Detect which cell encompasses the target text, then output its (x, y) center coordinate. 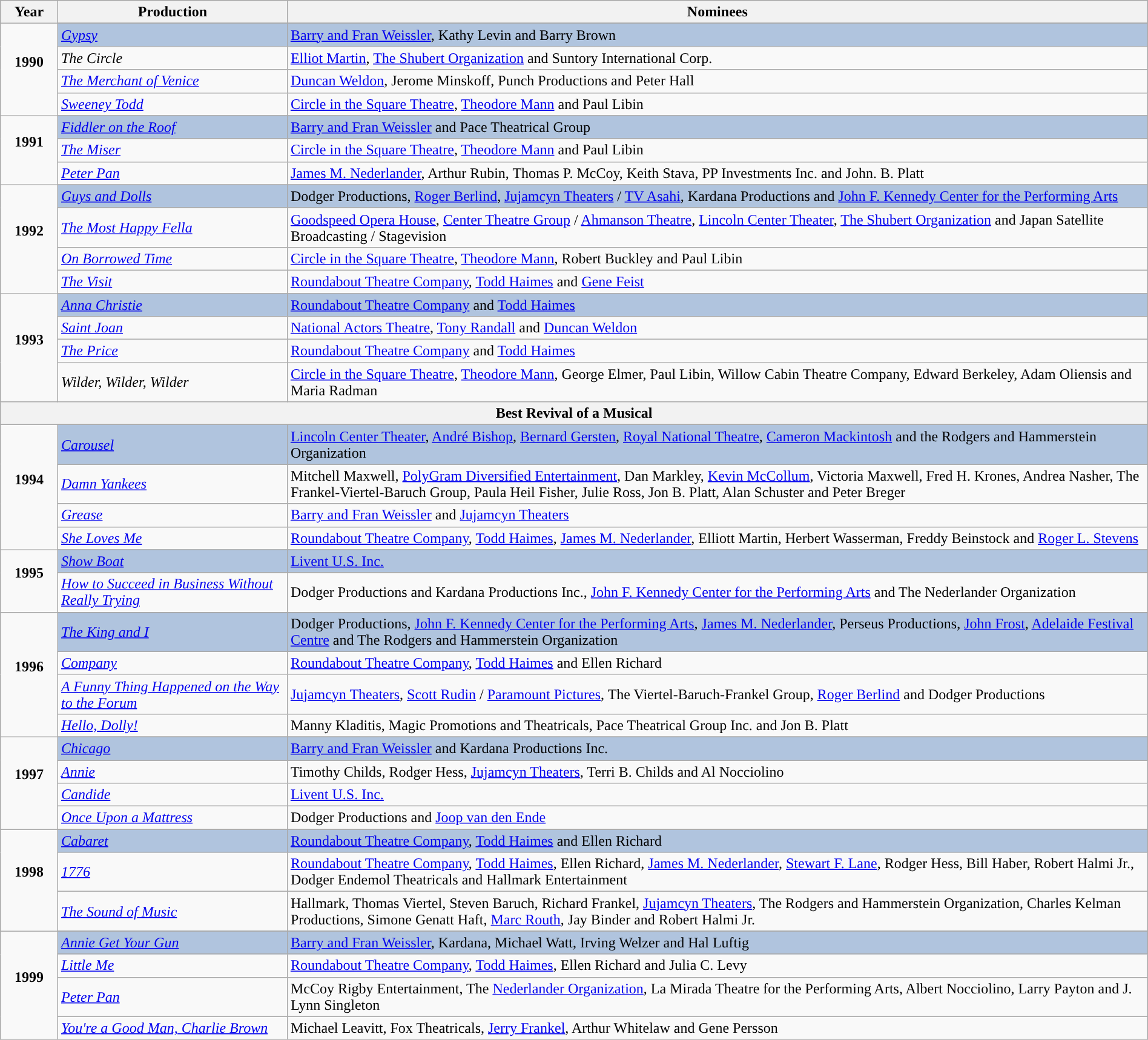
1995 (29, 581)
The Sound of Music (172, 912)
Company (172, 663)
Anna Christie (172, 304)
Timothy Childs, Rodger Hess, Jujamcyn Theaters, Terri B. Childs and Al Nocciolino (717, 772)
A Funny Thing Happened on the Way to the Forum (172, 694)
Circle in the Square Theatre, Theodore Mann, George Elmer, Paul Libin, Willow Cabin Theatre Company, Edward Berkeley, Adam Oliensis and Maria Radman (717, 383)
1996 (29, 674)
Cabaret (172, 841)
Wilder, Wilder, Wilder (172, 383)
Annie (172, 772)
The Visit (172, 281)
Chicago (172, 748)
How to Succeed in Business Without Really Trying (172, 592)
1990 (29, 70)
Dodger Productions and Joop van den Ende (717, 818)
Annie Get Your Gun (172, 943)
Little Me (172, 966)
The Circle (172, 58)
Roundabout Theatre Company, Todd Haimes, Ellen Richard and Julia C. Levy (717, 966)
Dodger Productions, Roger Berlind, Jujamcyn Theaters / TV Asahi, Kardana Productions and John F. Kennedy Center for the Performing Arts (717, 196)
Roundabout Theatre Company, Todd Haimes, James M. Nederlander, Elliott Martin, Herbert Wasserman, Freddy Beinstock and Roger L. Stevens (717, 538)
Show Boat (172, 561)
1997 (29, 783)
Fiddler on the Roof (172, 127)
1999 (29, 986)
Year (29, 12)
Lincoln Center Theater, André Bishop, Bernard Gersten, Royal National Theatre, Cameron Mackintosh and the Rodgers and Hammerstein Organization (717, 444)
Production (172, 12)
Manny Kladitis, Magic Promotions and Theatricals, Pace Theatrical Group Inc. and Jon B. Platt (717, 725)
Elliot Martin, The Shubert Organization and Suntory International Corp. (717, 58)
Circle in the Square Theatre, Theodore Mann, Robert Buckley and Paul Libin (717, 258)
Duncan Weldon, Jerome Minskoff, Punch Productions and Peter Hall (717, 81)
The Most Happy Fella (172, 228)
National Actors Theatre, Tony Randall and Duncan Weldon (717, 328)
Dodger Productions and Kardana Productions Inc., John F. Kennedy Center for the Performing Arts and The Nederlander Organization (717, 592)
Roundabout Theatre Company, Todd Haimes and Gene Feist (717, 281)
1998 (29, 880)
Best Revival of a Musical (574, 413)
Hello, Dolly! (172, 725)
Sweeney Todd (172, 104)
1993 (29, 347)
Damn Yankees (172, 484)
1992 (29, 239)
Barry and Fran Weissler, Kathy Levin and Barry Brown (717, 35)
1994 (29, 487)
The King and I (172, 632)
1776 (172, 872)
1991 (29, 150)
The Price (172, 351)
Nominees (717, 12)
The Merchant of Venice (172, 81)
Candide (172, 795)
Barry and Fran Weissler and Pace Theatrical Group (717, 127)
On Borrowed Time (172, 258)
Gypsy (172, 35)
Barry and Fran Weissler and Jujamcyn Theaters (717, 515)
Barry and Fran Weissler, Kardana, Michael Watt, Irving Welzer and Hal Luftig (717, 943)
The Miser (172, 150)
Jujamcyn Theaters, Scott Rudin / Paramount Pictures, The Viertel-Baruch-Frankel Group, Roger Berlind and Dodger Productions (717, 694)
Guys and Dolls (172, 196)
Saint Joan (172, 328)
Barry and Fran Weissler and Kardana Productions Inc. (717, 748)
You're a Good Man, Charlie Brown (172, 1028)
She Loves Me (172, 538)
Once Upon a Mattress (172, 818)
Carousel (172, 444)
Grease (172, 515)
Michael Leavitt, Fox Theatricals, Jerry Frankel, Arthur Whitelaw and Gene Persson (717, 1028)
James M. Nederlander, Arthur Rubin, Thomas P. McCoy, Keith Stava, PP Investments Inc. and John. B. Platt (717, 173)
